Return [x, y] of the center of cell containing provided text 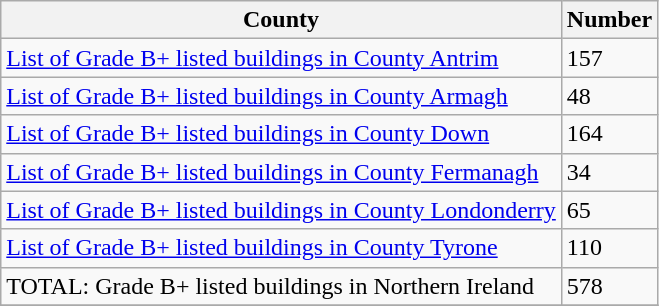
List of Grade B+ listed buildings in County Londonderry [282, 210]
List of Grade B+ listed buildings in County Armagh [282, 96]
List of Grade B+ listed buildings in County Tyrone [282, 248]
Number [609, 20]
County [282, 20]
48 [609, 96]
List of Grade B+ listed buildings in County Down [282, 134]
TOTAL: Grade B+ listed buildings in Northern Ireland [282, 286]
34 [609, 172]
157 [609, 58]
578 [609, 286]
164 [609, 134]
List of Grade B+ listed buildings in County Antrim [282, 58]
65 [609, 210]
110 [609, 248]
List of Grade B+ listed buildings in County Fermanagh [282, 172]
